Pinpoint the cell where the given text exists, returning its (x, y) midpoint coordinate. 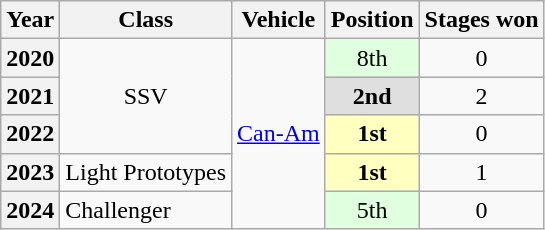
Stages won (482, 20)
Year (30, 20)
2023 (30, 172)
2021 (30, 96)
Challenger (146, 210)
Class (146, 20)
1 (482, 172)
SSV (146, 96)
Vehicle (279, 20)
2024 (30, 210)
Position (372, 20)
Light Prototypes (146, 172)
2nd (372, 96)
5th (372, 210)
Can-Am (279, 134)
2020 (30, 58)
2022 (30, 134)
8th (372, 58)
2 (482, 96)
